Capture the cell that displays the provided text and extract its (X, Y) central coordinate. 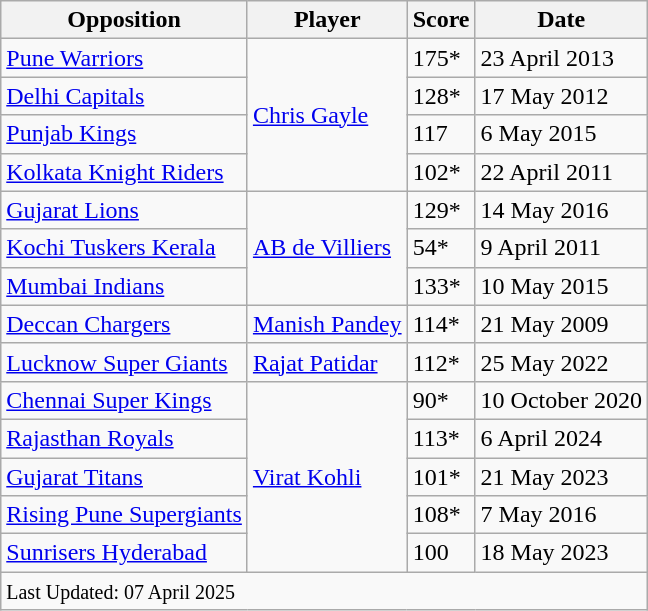
100 (441, 553)
14 May 2016 (561, 210)
22 April 2011 (561, 172)
Virat Kohli (327, 476)
Chennai Super Kings (124, 400)
6 May 2015 (561, 134)
Date (561, 20)
Manish Pandey (327, 324)
113* (441, 438)
Player (327, 20)
Delhi Capitals (124, 96)
Punjab Kings (124, 134)
9 April 2011 (561, 248)
128* (441, 96)
102* (441, 172)
10 October 2020 (561, 400)
54* (441, 248)
Opposition (124, 20)
7 May 2016 (561, 515)
108* (441, 515)
101* (441, 477)
6 April 2024 (561, 438)
Lucknow Super Giants (124, 362)
Mumbai Indians (124, 286)
90* (441, 400)
114* (441, 324)
Deccan Chargers (124, 324)
17 May 2012 (561, 96)
112* (441, 362)
Pune Warriors (124, 58)
Score (441, 20)
AB de Villiers (327, 248)
Kochi Tuskers Kerala (124, 248)
21 May 2023 (561, 477)
133* (441, 286)
23 April 2013 (561, 58)
175* (441, 58)
117 (441, 134)
10 May 2015 (561, 286)
Kolkata Knight Riders (124, 172)
18 May 2023 (561, 553)
Sunrisers Hyderabad (124, 553)
Rising Pune Supergiants (124, 515)
25 May 2022 (561, 362)
Rajasthan Royals (124, 438)
21 May 2009 (561, 324)
Gujarat Titans (124, 477)
Rajat Patidar (327, 362)
129* (441, 210)
Last Updated: 07 April 2025 (324, 591)
Gujarat Lions (124, 210)
Chris Gayle (327, 115)
